Return (x, y) of the center of cell containing provided text 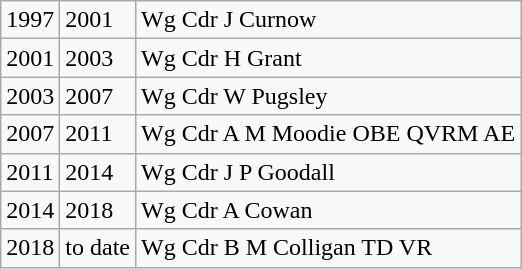
Wg Cdr A Cowan (328, 210)
Wg Cdr H Grant (328, 58)
Wg Cdr J P Goodall (328, 172)
Wg Cdr J Curnow (328, 20)
to date (98, 248)
Wg Cdr W Pugsley (328, 96)
Wg Cdr B M Colligan TD VR (328, 248)
Wg Cdr A M Moodie OBE QVRM AE (328, 134)
1997 (30, 20)
